Provide the [X, Y] coordinate of the cell's center where the given text is located.  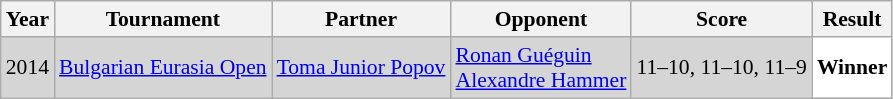
Opponent [540, 19]
11–10, 11–10, 11–9 [721, 68]
Tournament [163, 19]
Bulgarian Eurasia Open [163, 68]
Year [28, 19]
Score [721, 19]
Partner [362, 19]
Winner [852, 68]
Result [852, 19]
Ronan Guéguin Alexandre Hammer [540, 68]
2014 [28, 68]
Toma Junior Popov [362, 68]
